Search for the cell housing the specified text and yield its (X, Y) center coordinate. 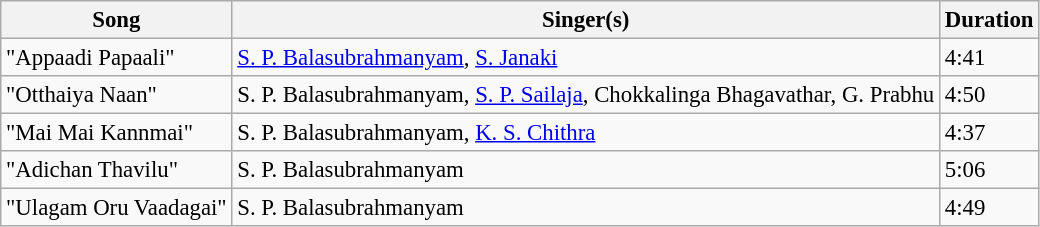
Song (116, 20)
4:37 (990, 133)
S. P. Balasubrahmanyam, K. S. Chithra (586, 133)
Singer(s) (586, 20)
"Adichan Thavilu" (116, 170)
4:49 (990, 208)
S. P. Balasubrahmanyam, S. P. Sailaja, Chokkalinga Bhagavathar, G. Prabhu (586, 95)
"Otthaiya Naan" (116, 95)
"Mai Mai Kannmai" (116, 133)
"Appaadi Papaali" (116, 58)
4:50 (990, 95)
S. P. Balasubrahmanyam, S. Janaki (586, 58)
5:06 (990, 170)
4:41 (990, 58)
Duration (990, 20)
"Ulagam Oru Vaadagai" (116, 208)
